Determine the (x, y) coordinate at the center of the cell enclosing the given text.  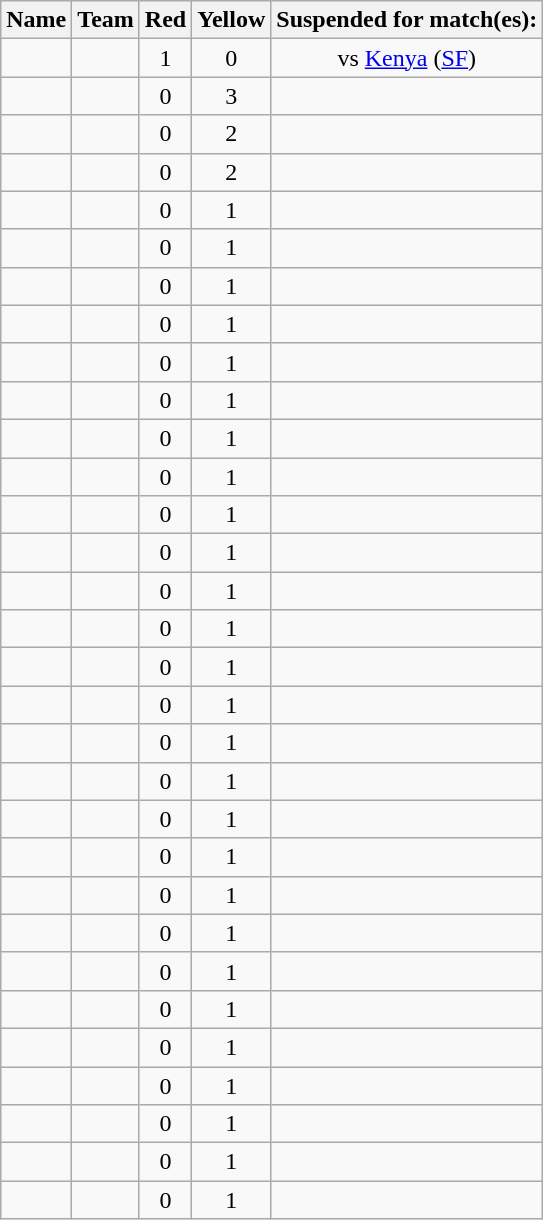
Red (165, 20)
Name (36, 20)
vs Kenya (SF) (407, 58)
Yellow (232, 20)
Team (106, 20)
Suspended for match(es): (407, 20)
3 (232, 96)
